Provide the [X, Y] coordinate of the cell's center where the given text is located.  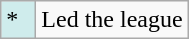
Led the league [112, 20]
* [18, 20]
